Find where the given text appears and provide that cell's center as [X, Y] coordinate. 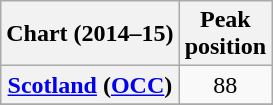
Scotland (OCC) [90, 85]
88 [225, 85]
Chart (2014–15) [90, 34]
Peakposition [225, 34]
